Return [x, y] of the center of cell containing provided text 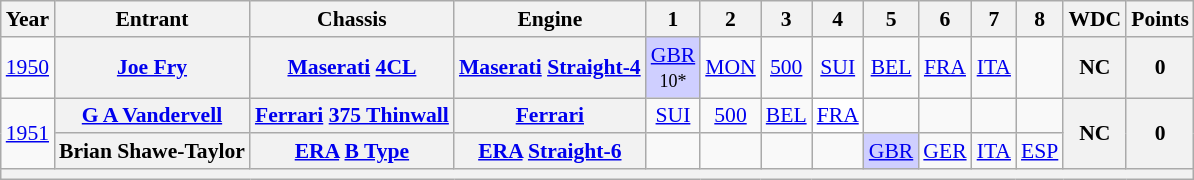
Entrant [152, 19]
Brian Shawe-Taylor [152, 152]
WDC [1094, 19]
5 [892, 19]
GBR [892, 152]
1950 [28, 68]
1951 [28, 134]
Joe Fry [152, 68]
ERA Straight-6 [550, 152]
2 [730, 19]
7 [994, 19]
8 [1040, 19]
Ferrari [550, 116]
MON [730, 68]
ESP [1040, 152]
Chassis [352, 19]
Points [1160, 19]
6 [944, 19]
GER [944, 152]
1 [674, 19]
Ferrari 375 Thinwall [352, 116]
4 [838, 19]
GBR10* [674, 68]
Maserati 4CL [352, 68]
Engine [550, 19]
ERA B Type [352, 152]
3 [786, 19]
Year [28, 19]
G A Vandervell [152, 116]
Maserati Straight-4 [550, 68]
